Pinpoint the cell where the given text exists, returning its [X, Y] midpoint coordinate. 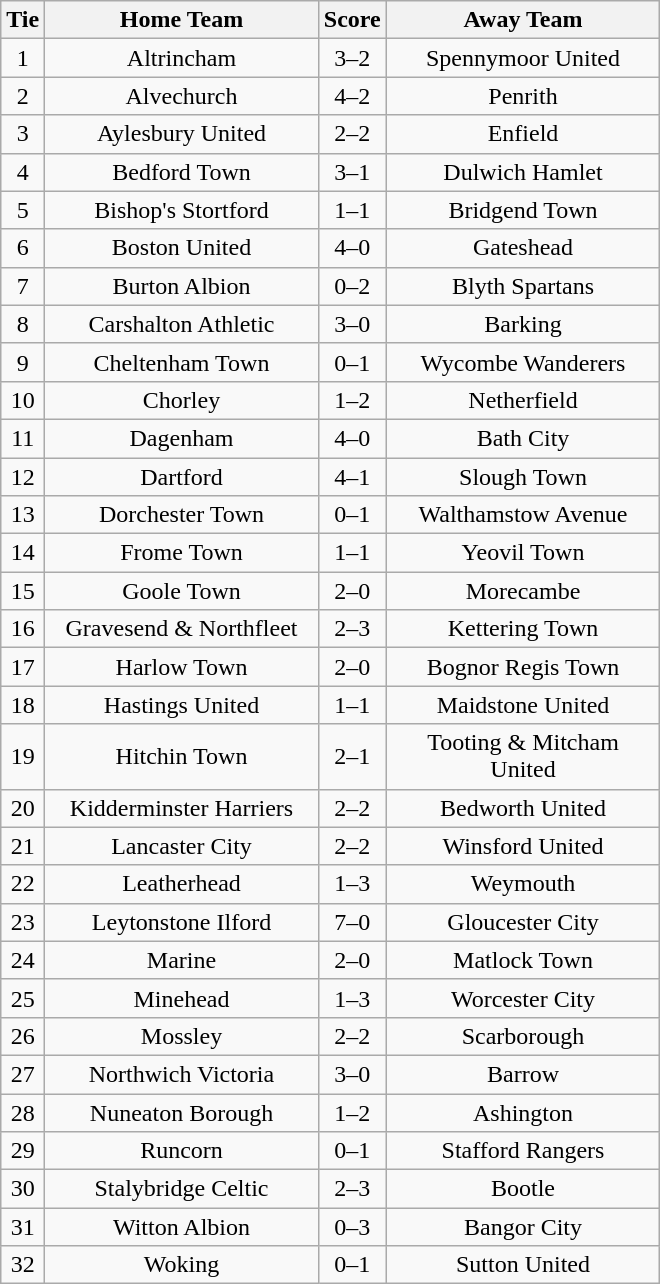
2 [23, 96]
21 [23, 846]
Minehead [182, 998]
Penrith [523, 96]
Gloucester City [523, 922]
26 [23, 1036]
11 [23, 438]
3–2 [352, 58]
Mossley [182, 1036]
Bath City [523, 438]
Bedford Town [182, 172]
Stafford Rangers [523, 1151]
10 [23, 400]
Frome Town [182, 553]
Goole Town [182, 591]
0–3 [352, 1227]
Runcorn [182, 1151]
23 [23, 922]
3–1 [352, 172]
Leatherhead [182, 884]
Blyth Spartans [523, 286]
Scarborough [523, 1036]
Bridgend Town [523, 210]
Gateshead [523, 248]
Alvechurch [182, 96]
Weymouth [523, 884]
28 [23, 1113]
2–1 [352, 756]
Winsford United [523, 846]
Dagenham [182, 438]
4 [23, 172]
Carshalton Athletic [182, 324]
7–0 [352, 922]
18 [23, 705]
5 [23, 210]
Witton Albion [182, 1227]
30 [23, 1189]
29 [23, 1151]
Kidderminster Harriers [182, 808]
Nuneaton Borough [182, 1113]
14 [23, 553]
7 [23, 286]
Boston United [182, 248]
Bognor Regis Town [523, 667]
Lancaster City [182, 846]
Hitchin Town [182, 756]
9 [23, 362]
Ashington [523, 1113]
15 [23, 591]
Matlock Town [523, 960]
20 [23, 808]
Yeovil Town [523, 553]
25 [23, 998]
Altrincham [182, 58]
22 [23, 884]
Bootle [523, 1189]
Bishop's Stortford [182, 210]
Bangor City [523, 1227]
19 [23, 756]
Maidstone United [523, 705]
Slough Town [523, 477]
Home Team [182, 20]
4–2 [352, 96]
Hastings United [182, 705]
17 [23, 667]
Stalybridge Celtic [182, 1189]
31 [23, 1227]
Walthamstow Avenue [523, 515]
32 [23, 1265]
Score [352, 20]
Barrow [523, 1074]
Kettering Town [523, 629]
3 [23, 134]
Cheltenham Town [182, 362]
12 [23, 477]
Spennymoor United [523, 58]
Dorchester Town [182, 515]
Worcester City [523, 998]
Tooting & Mitcham United [523, 756]
Netherfield [523, 400]
Harlow Town [182, 667]
4–1 [352, 477]
Northwich Victoria [182, 1074]
Bedworth United [523, 808]
Dartford [182, 477]
16 [23, 629]
Aylesbury United [182, 134]
Dulwich Hamlet [523, 172]
Leytonstone Ilford [182, 922]
Burton Albion [182, 286]
24 [23, 960]
8 [23, 324]
0–2 [352, 286]
27 [23, 1074]
Wycombe Wanderers [523, 362]
Tie [23, 20]
6 [23, 248]
1 [23, 58]
Barking [523, 324]
Woking [182, 1265]
Enfield [523, 134]
Chorley [182, 400]
Morecambe [523, 591]
Marine [182, 960]
13 [23, 515]
Away Team [523, 20]
Sutton United [523, 1265]
Gravesend & Northfleet [182, 629]
